Extract the [x, y] coordinate from the center of the cell holding the provided text.  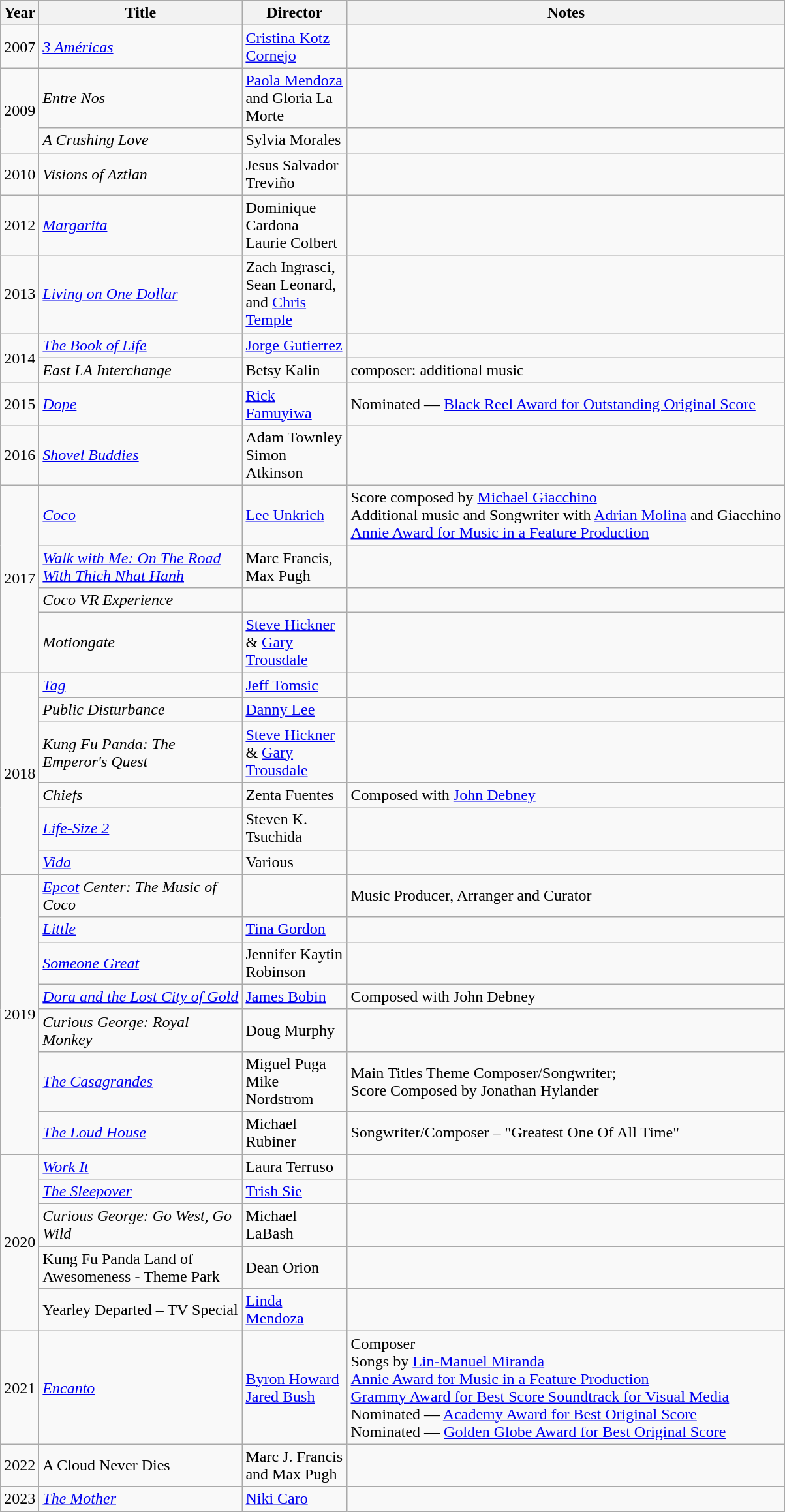
Zenta Fuentes [295, 795]
Marc J. Francis and Max Pugh [295, 1466]
Tag [141, 685]
Epcot Center: The Music of Coco [141, 895]
Work It [141, 1166]
Yearley Departed – TV Special [141, 1310]
Little [141, 929]
2014 [20, 358]
East LA Interchange [141, 370]
Music Producer, Arranger and Curator [566, 895]
Rick Famuyiwa [295, 403]
Michael LaBash [295, 1226]
The Loud House [141, 1133]
The Casagrandes [141, 1081]
Curious George: Royal Monkey [141, 1030]
Main Titles Theme Composer/Songwriter; Score Composed by Jonathan Hylander [566, 1081]
James Bobin [295, 996]
Songwriter/Composer – "Greatest One Of All Time" [566, 1133]
The Mother [141, 1499]
Title [141, 13]
Betsy Kalin [295, 370]
2023 [20, 1499]
2010 [20, 174]
Sylvia Morales [295, 140]
Marc Francis, Max Pugh [295, 566]
Shovel Buddies [141, 455]
The Book of Life [141, 345]
2015 [20, 403]
Adam TownleySimon Atkinson [295, 455]
Michael Rubiner [295, 1133]
Director [295, 13]
2012 [20, 225]
Encanto [141, 1387]
2007 [20, 47]
Steven K. Tsuchida [295, 829]
Public Disturbance [141, 710]
Doug Murphy [295, 1030]
Chiefs [141, 795]
Entre Nos [141, 98]
Coco [141, 515]
2021 [20, 1387]
Score composed by Michael GiacchinoAdditional music and Songwriter with Adrian Molina and GiacchinoAnnie Award for Music in a Feature Production [566, 515]
Zach Ingrasci, Sean Leonard, and Chris Temple [295, 294]
2019 [20, 1014]
Kung Fu Panda: The Emperor's Quest [141, 752]
Jennifer Kaytin Robinson [295, 963]
Curious George: Go West, Go Wild [141, 1226]
2016 [20, 455]
Tina Gordon [295, 929]
Dora and the Lost City of Gold [141, 996]
Visions of Aztlan [141, 174]
3 Américas [141, 47]
Laura Terruso [295, 1166]
Kung Fu Panda Land of Awesomeness - Theme Park [141, 1267]
composer: additional music [566, 370]
2013 [20, 294]
2022 [20, 1466]
Year [20, 13]
Someone Great [141, 963]
Coco VR Experience [141, 600]
Paola Mendoza and Gloria La Morte [295, 98]
Cristina Kotz Cornejo [295, 47]
Jesus Salvador Treviño [295, 174]
A Crushing Love [141, 140]
A Cloud Never Dies [141, 1466]
Nominated — Black Reel Award for Outstanding Original Score [566, 403]
Living on One Dollar [141, 294]
Danny Lee [295, 710]
Various [295, 862]
2009 [20, 110]
Byron HowardJared Bush [295, 1387]
Vida [141, 862]
Trish Sie [295, 1192]
Margarita [141, 225]
Jorge Gutierrez [295, 345]
2018 [20, 774]
The Sleepover [141, 1192]
Dope [141, 403]
Niki Caro [295, 1499]
Walk with Me: On The Road With Thich Nhat Hanh [141, 566]
Dean Orion [295, 1267]
Miguel PugaMike Nordstrom [295, 1081]
Dominique CardonaLaurie Colbert [295, 225]
Notes [566, 13]
Life-Size 2 [141, 829]
Motiongate [141, 643]
Linda Mendoza [295, 1310]
2020 [20, 1242]
Lee Unkrich [295, 515]
2017 [20, 578]
Jeff Tomsic [295, 685]
